Extract the (X, Y) coordinate from the center of the cell holding the provided text.  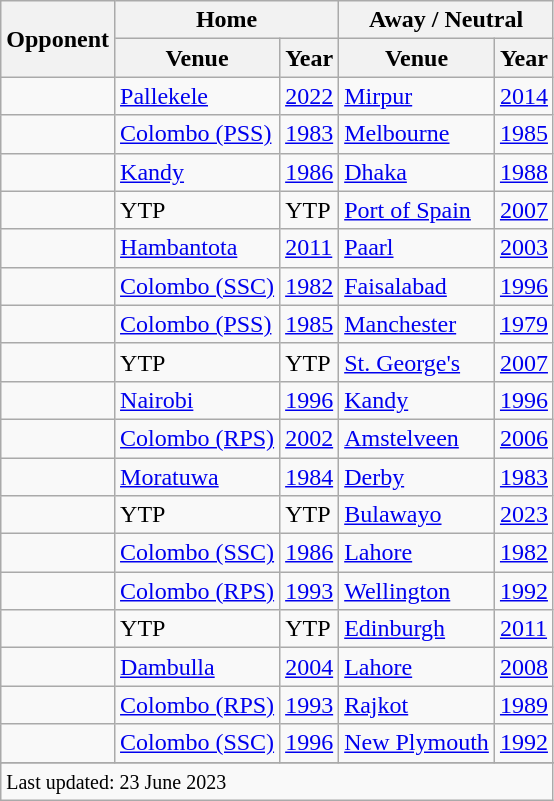
Mirpur (417, 96)
Port of Spain (417, 210)
Dambulla (198, 667)
Moratuwa (198, 477)
Amstelveen (417, 438)
Rajkot (417, 705)
Manchester (417, 324)
Nairobi (198, 400)
Faisalabad (417, 286)
1989 (524, 705)
Away / Neutral (446, 20)
Paarl (417, 248)
2004 (310, 667)
Edinburgh (417, 629)
2023 (524, 515)
Dhaka (417, 172)
Bulawayo (417, 515)
Hambantota (198, 248)
2008 (524, 667)
1979 (524, 324)
2022 (310, 96)
Melbourne (417, 134)
Last updated: 23 June 2023 (278, 781)
Pallekele (198, 96)
Derby (417, 477)
St. George's (417, 362)
2003 (524, 248)
2014 (524, 96)
2002 (310, 438)
Wellington (417, 591)
2006 (524, 438)
1984 (310, 477)
New Plymouth (417, 743)
1988 (524, 172)
Home (227, 20)
Opponent (58, 39)
